Find where the given text appears and provide that cell's center as [X, Y] coordinate. 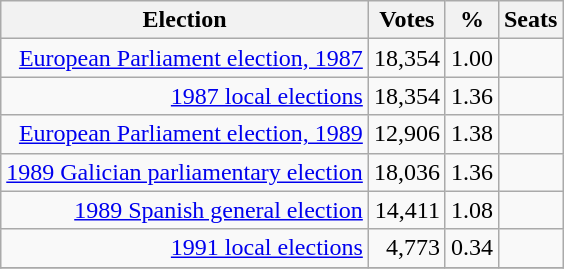
1989 Galician parliamentary election [185, 172]
Seats [530, 20]
12,906 [406, 134]
Election [185, 20]
European Parliament election, 1989 [185, 134]
14,411 [406, 210]
European Parliament election, 1987 [185, 58]
1987 local elections [185, 96]
1991 local elections [185, 248]
Votes [406, 20]
1.00 [472, 58]
18,036 [406, 172]
1.08 [472, 210]
0.34 [472, 248]
1.38 [472, 134]
1989 Spanish general election [185, 210]
% [472, 20]
4,773 [406, 248]
